Detect which cell encompasses the target text, then output its [X, Y] center coordinate. 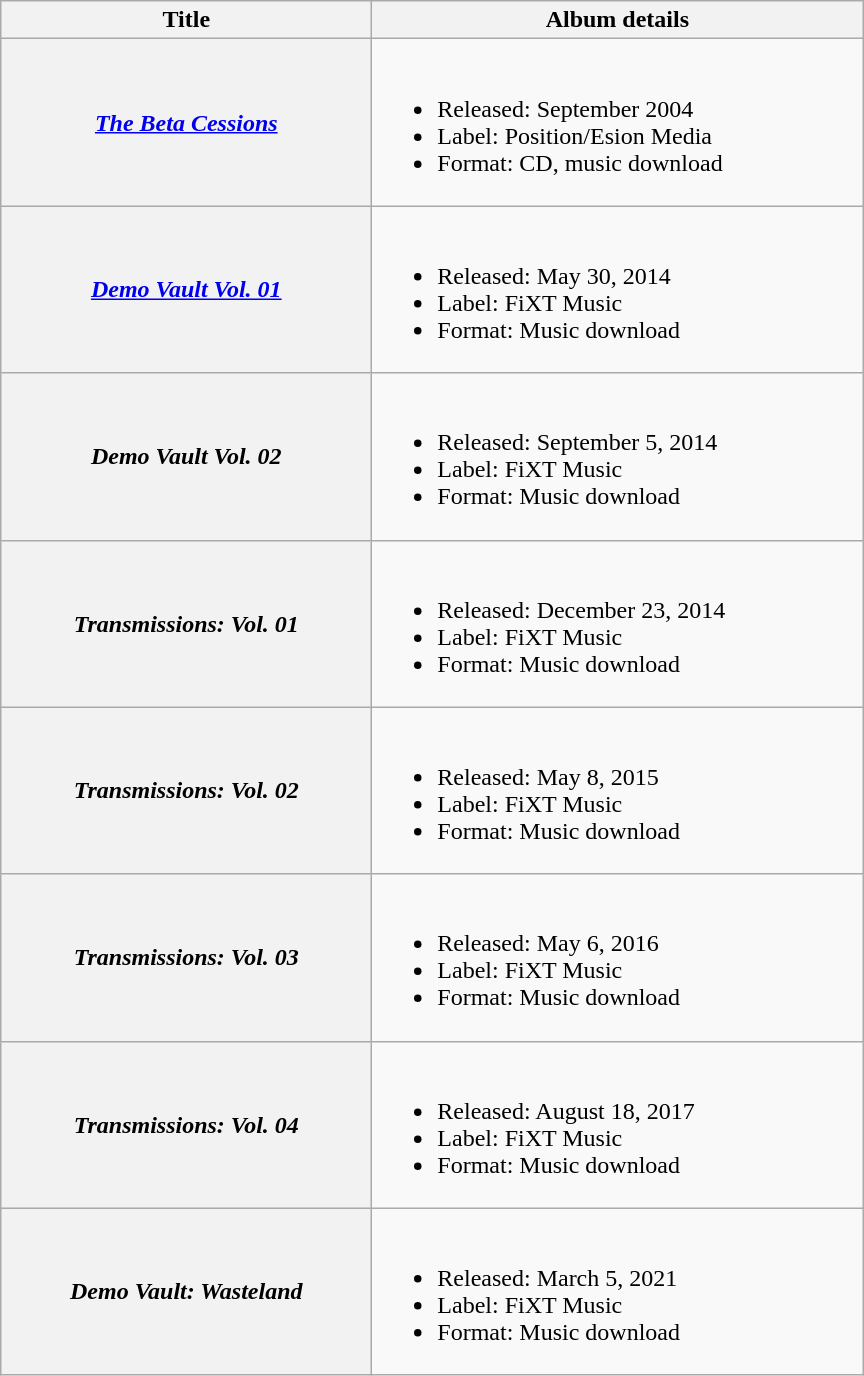
Demo Vault Vol. 01 [186, 290]
Demo Vault Vol. 02 [186, 456]
Title [186, 20]
Released: May 8, 2015Label: FiXT MusicFormat: Music download [618, 790]
Transmissions: Vol. 03 [186, 958]
Released: May 6, 2016Label: FiXT MusicFormat: Music download [618, 958]
Released: May 30, 2014Label: FiXT MusicFormat: Music download [618, 290]
Album details [618, 20]
Released: March 5, 2021Label: FiXT MusicFormat: Music download [618, 1292]
Released: September 5, 2014Label: FiXT MusicFormat: Music download [618, 456]
Demo Vault: Wasteland [186, 1292]
Transmissions: Vol. 01 [186, 624]
Transmissions: Vol. 02 [186, 790]
Released: December 23, 2014Label: FiXT MusicFormat: Music download [618, 624]
Transmissions: Vol. 04 [186, 1124]
Released: August 18, 2017Label: FiXT MusicFormat: Music download [618, 1124]
Released: September 2004Label: Position/Esion MediaFormat: CD, music download [618, 122]
The Beta Cessions [186, 122]
